Identify which cell holds the provided text, then report its (x, y) central coordinate. 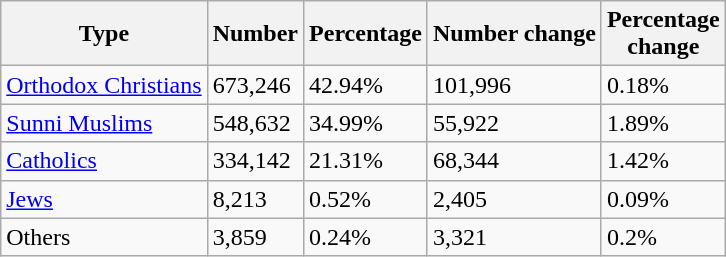
1.42% (663, 161)
68,344 (514, 161)
0.2% (663, 237)
21.31% (366, 161)
0.52% (366, 199)
0.18% (663, 85)
334,142 (255, 161)
8,213 (255, 199)
Number (255, 34)
Number change (514, 34)
34.99% (366, 123)
3,321 (514, 237)
673,246 (255, 85)
0.24% (366, 237)
42.94% (366, 85)
101,996 (514, 85)
55,922 (514, 123)
Percentage (366, 34)
Type (104, 34)
Jews (104, 199)
Others (104, 237)
Percentage change (663, 34)
3,859 (255, 237)
Orthodox Christians (104, 85)
548,632 (255, 123)
Sunni Muslims (104, 123)
2,405 (514, 199)
Catholics (104, 161)
0.09% (663, 199)
1.89% (663, 123)
